Capture the cell that displays the provided text and extract its [X, Y] central coordinate. 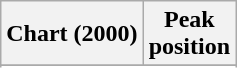
Peakposition [189, 34]
Chart (2000) [72, 34]
